Search for the cell housing the specified text and yield its [X, Y] center coordinate. 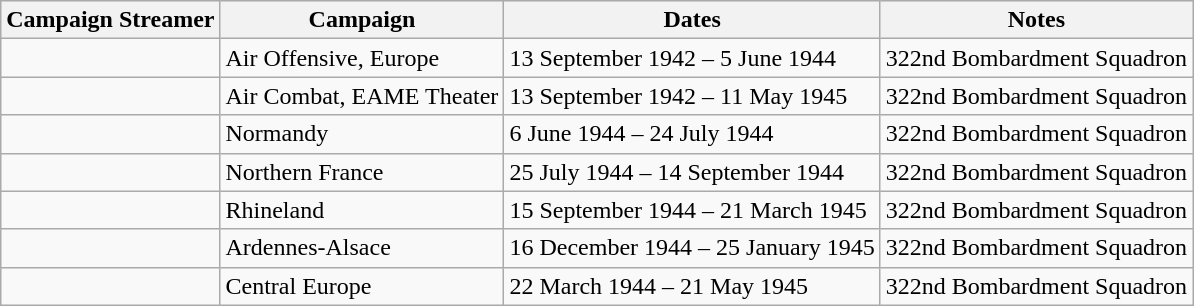
22 March 1944 – 21 May 1945 [692, 286]
Air Combat, EAME Theater [362, 96]
25 July 1944 – 14 September 1944 [692, 172]
Ardennes-Alsace [362, 248]
6 June 1944 – 24 July 1944 [692, 134]
16 December 1944 – 25 January 1945 [692, 248]
Campaign [362, 20]
Campaign Streamer [110, 20]
15 September 1944 – 21 March 1945 [692, 210]
Rhineland [362, 210]
Notes [1036, 20]
Dates [692, 20]
Normandy [362, 134]
13 September 1942 – 5 June 1944 [692, 58]
Air Offensive, Europe [362, 58]
Central Europe [362, 286]
Northern France [362, 172]
13 September 1942 – 11 May 1945 [692, 96]
